Extract the [X, Y] coordinate from the center of the cell holding the provided text.  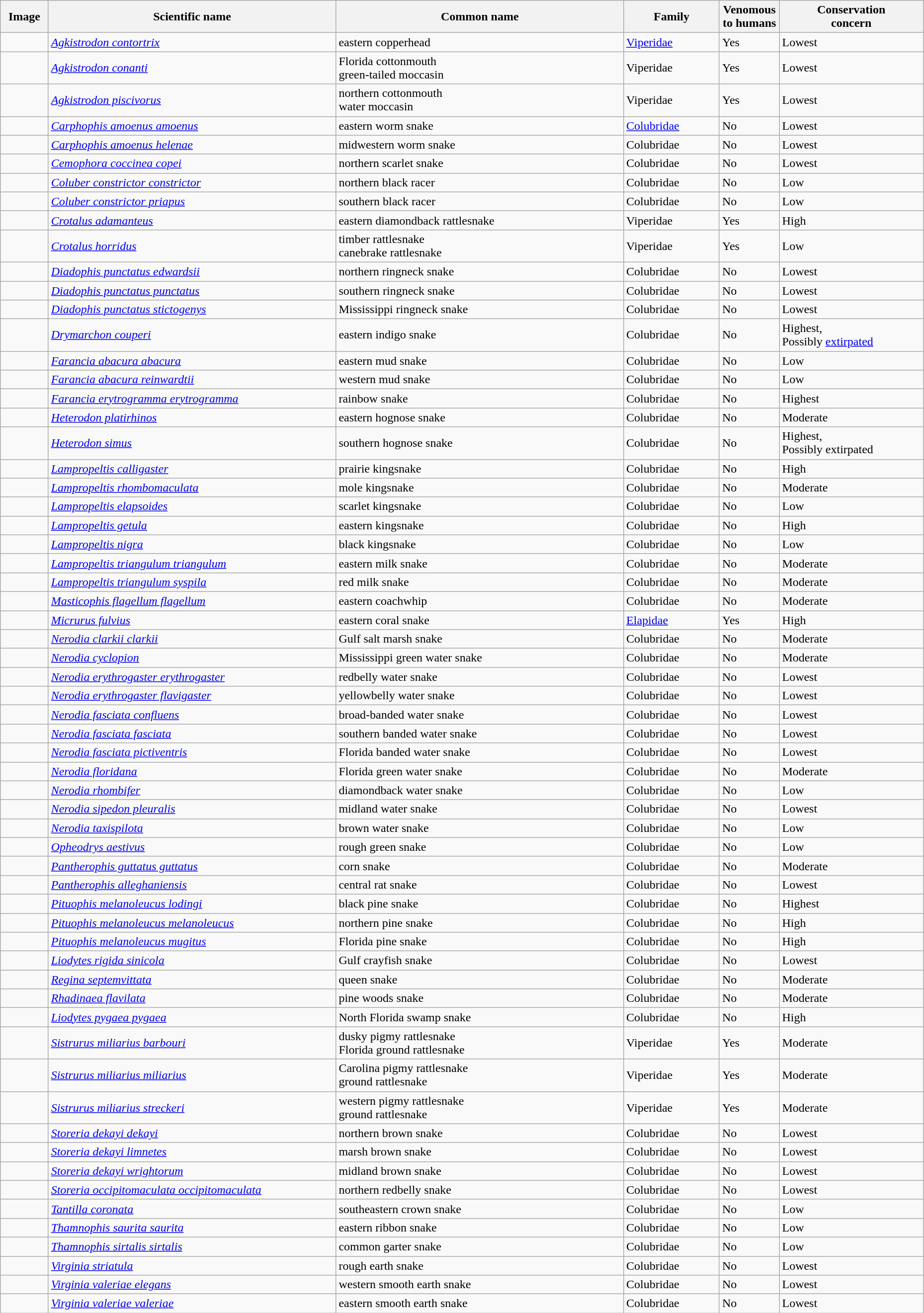
Diadophis punctatus punctatus [192, 291]
Nerodia fasciata confluens [192, 715]
timber rattlesnakecanebrake rattlesnake [480, 246]
Crotalus adamanteus [192, 220]
Farancia erytrogramma erytrogramma [192, 399]
Diadophis punctatus edwardsii [192, 271]
eastern worm snake [480, 126]
Crotalus horridus [192, 246]
Drymarchon couperi [192, 335]
Storeria occipitomaculata occipitomaculata [192, 1190]
Lampropeltis triangulum triangulum [192, 563]
Nerodia cyclopion [192, 658]
northern cottonmouthwater moccasin [480, 100]
diamondback water snake [480, 790]
rainbow snake [480, 399]
eastern indigo snake [480, 335]
Nerodia rhombifer [192, 790]
Lampropeltis calligaster [192, 469]
southern ringneck snake [480, 291]
Nerodia erythrogaster erythrogaster [192, 677]
Nerodia fasciata fasciata [192, 734]
Liodytes pygaea pygaea [192, 1017]
eastern kingsnake [480, 525]
broad-banded water snake [480, 715]
Opheodrys aestivus [192, 847]
midland brown snake [480, 1171]
eastern milk snake [480, 563]
prairie kingsnake [480, 469]
northern brown snake [480, 1133]
Family [672, 17]
Diadophis punctatus stictogenys [192, 310]
Image [24, 17]
Nerodia taxispilota [192, 828]
yellowbelly water snake [480, 696]
rough green snake [480, 847]
Pituophis melanoleucus mugitus [192, 942]
Liodytes rigida sinicola [192, 961]
Lampropeltis nigra [192, 544]
Common name [480, 17]
eastern diamondback rattlesnake [480, 220]
Sistrurus miliarius miliarius [192, 1075]
Mississippi ringneck snake [480, 310]
Lampropeltis rhombomaculata [192, 488]
Florida green water snake [480, 771]
Pituophis melanoleucus lodingi [192, 903]
Thamnophis sirtalis sirtalis [192, 1246]
Coluber constrictor constrictor [192, 182]
Elapidae [672, 620]
Venomous to humans [749, 17]
Agkistrodon conanti [192, 68]
black pine snake [480, 903]
Sistrurus miliarius streckeri [192, 1107]
brown water snake [480, 828]
Nerodia floridana [192, 771]
North Florida swamp snake [480, 1017]
Sistrurus miliarius barbouri [192, 1043]
southern black racer [480, 201]
marsh brown snake [480, 1152]
midland water snake [480, 809]
eastern ribbon snake [480, 1228]
northern ringneck snake [480, 271]
Agkistrodon contortrix [192, 42]
Scientific name [192, 17]
Florida banded water snake [480, 752]
black kingsnake [480, 544]
northern black racer [480, 182]
corn snake [480, 866]
Carphophis amoenus helenae [192, 145]
Pantherophis alleghaniensis [192, 885]
Tantilla coronata [192, 1209]
Conservationconcern [851, 17]
eastern mud snake [480, 361]
Coluber constrictor priapus [192, 201]
Storeria dekayi limnetes [192, 1152]
Florida pine snake [480, 942]
Virginia valeriae valeriae [192, 1304]
scarlet kingsnake [480, 506]
eastern coachwhip [480, 601]
pine woods snake [480, 998]
Lampropeltis getula [192, 525]
Pantherophis guttatus guttatus [192, 866]
southern banded water snake [480, 734]
southeastern crown snake [480, 1209]
southern hognose snake [480, 443]
eastern copperhead [480, 42]
eastern smooth earth snake [480, 1304]
Nerodia sipedon pleuralis [192, 809]
red milk snake [480, 582]
Pituophis melanoleucus melanoleucus [192, 923]
common garter snake [480, 1246]
western pigmy rattlesnakeground rattlesnake [480, 1107]
northern redbelly snake [480, 1190]
midwestern worm snake [480, 145]
mole kingsnake [480, 488]
eastern coral snake [480, 620]
Nerodia clarkii clarkii [192, 639]
Farancia abacura reinwardtii [192, 380]
eastern hognose snake [480, 417]
queen snake [480, 980]
Nerodia erythrogaster flavigaster [192, 696]
Heterodon simus [192, 443]
Micrurus fulvius [192, 620]
Rhadinaea flavilata [192, 998]
Regina septemvittata [192, 980]
dusky pigmy rattlesnakeFlorida ground rattlesnake [480, 1043]
Farancia abacura abacura [192, 361]
central rat snake [480, 885]
western mud snake [480, 380]
Agkistrodon piscivorus [192, 100]
Masticophis flagellum flagellum [192, 601]
Florida cottonmouthgreen-tailed moccasin [480, 68]
redbelly water snake [480, 677]
Lampropeltis elapsoides [192, 506]
Heterodon platirhinos [192, 417]
Carolina pigmy rattlesnakeground rattlesnake [480, 1075]
western smooth earth snake [480, 1285]
Gulf salt marsh snake [480, 639]
Carphophis amoenus amoenus [192, 126]
rough earth snake [480, 1266]
Cemophora coccinea copei [192, 164]
Virginia valeriae elegans [192, 1285]
Storeria dekayi wrightorum [192, 1171]
Gulf crayfish snake [480, 961]
Mississippi green water snake [480, 658]
Storeria dekayi dekayi [192, 1133]
Virginia striatula [192, 1266]
Thamnophis saurita saurita [192, 1228]
Nerodia fasciata pictiventris [192, 752]
Lampropeltis triangulum syspila [192, 582]
northern scarlet snake [480, 164]
northern pine snake [480, 923]
